From the cell containing the given text, extract its center point as (x, y) coordinate. 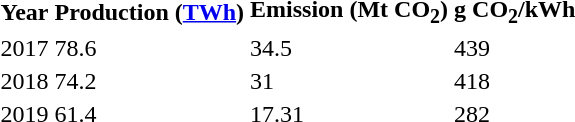
78.6 (150, 48)
31 (350, 81)
74.2 (150, 81)
34.5 (350, 48)
